Locate the cell with the specified text and output its (x, y) center coordinate. 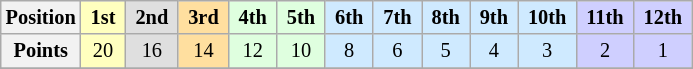
1st (104, 17)
5th (301, 17)
Points (41, 51)
8th (446, 17)
16 (152, 51)
8 (349, 51)
4th (253, 17)
7th (397, 17)
6 (397, 51)
14 (203, 51)
6th (349, 17)
5 (446, 51)
11th (604, 17)
3rd (203, 17)
2 (604, 51)
20 (104, 51)
1 (663, 51)
12 (253, 51)
9th (494, 17)
10 (301, 51)
4 (494, 51)
2nd (152, 17)
3 (547, 51)
10th (547, 17)
12th (663, 17)
Position (41, 17)
